Detect which cell encompasses the target text, then output its [x, y] center coordinate. 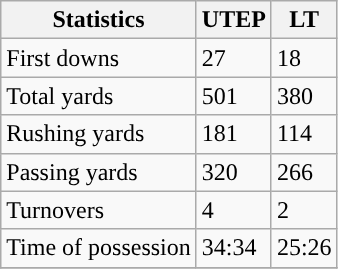
25:26 [304, 248]
UTEP [234, 20]
181 [234, 134]
501 [234, 96]
380 [304, 96]
2 [304, 210]
Total yards [99, 96]
114 [304, 134]
34:34 [234, 248]
320 [234, 172]
Rushing yards [99, 134]
LT [304, 20]
Time of possession [99, 248]
First downs [99, 58]
4 [234, 210]
Turnovers [99, 210]
18 [304, 58]
266 [304, 172]
Passing yards [99, 172]
27 [234, 58]
Statistics [99, 20]
